Identify which cell holds the provided text, then report its (X, Y) central coordinate. 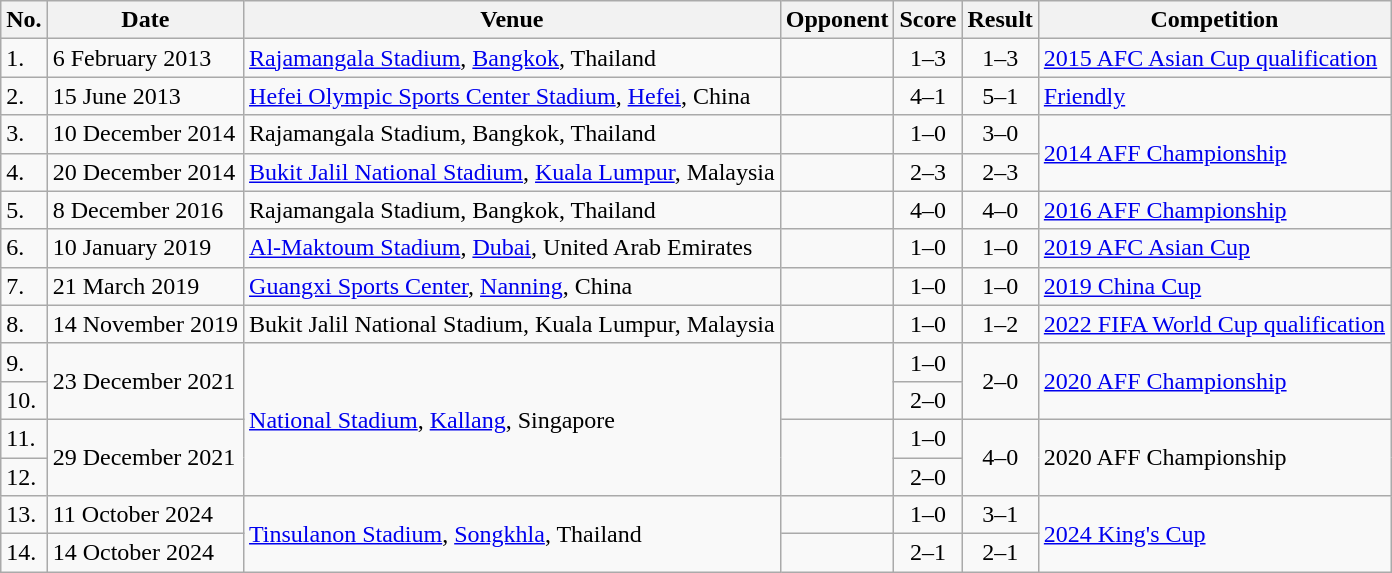
12. (24, 477)
11 October 2024 (145, 515)
23 December 2021 (145, 381)
3–0 (1000, 134)
15 June 2013 (145, 96)
2024 King's Cup (1214, 534)
29 December 2021 (145, 457)
8 December 2016 (145, 210)
Al-Maktoum Stadium, Dubai, United Arab Emirates (512, 248)
11. (24, 438)
3. (24, 134)
1. (24, 58)
Tinsulanon Stadium, Songkhla, Thailand (512, 534)
Opponent (837, 20)
4. (24, 172)
2022 FIFA World Cup qualification (1214, 324)
10 December 2014 (145, 134)
3–1 (1000, 515)
Score (928, 20)
10 January 2019 (145, 248)
Result (1000, 20)
2019 AFC Asian Cup (1214, 248)
Friendly (1214, 96)
1–2 (1000, 324)
2014 AFF Championship (1214, 153)
14 October 2024 (145, 553)
Competition (1214, 20)
7. (24, 286)
Guangxi Sports Center, Nanning, China (512, 286)
No. (24, 20)
20 December 2014 (145, 172)
2. (24, 96)
2019 China Cup (1214, 286)
5–1 (1000, 96)
6. (24, 248)
5. (24, 210)
4–1 (928, 96)
Hefei Olympic Sports Center Stadium, Hefei, China (512, 96)
2015 AFC Asian Cup qualification (1214, 58)
Date (145, 20)
9. (24, 362)
National Stadium, Kallang, Singapore (512, 419)
14. (24, 553)
14 November 2019 (145, 324)
2016 AFF Championship (1214, 210)
6 February 2013 (145, 58)
21 March 2019 (145, 286)
8. (24, 324)
10. (24, 400)
13. (24, 515)
Venue (512, 20)
